Search for the cell housing the specified text and yield its [x, y] center coordinate. 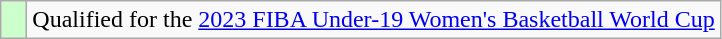
Qualified for the 2023 FIBA Under-19 Women's Basketball World Cup [374, 20]
